Detect which cell encompasses the target text, then output its [X, Y] center coordinate. 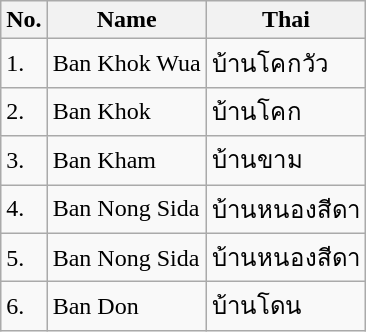
บ้านโดน [286, 306]
3. [24, 160]
Thai [286, 20]
1. [24, 64]
5. [24, 258]
6. [24, 306]
บ้านโคกวัว [286, 64]
Ban Khok Wua [126, 64]
Ban Don [126, 306]
บ้านขาม [286, 160]
No. [24, 20]
2. [24, 112]
Name [126, 20]
บ้านโคก [286, 112]
Ban Kham [126, 160]
4. [24, 208]
Ban Khok [126, 112]
